Locate the cell with the specified text and output its [X, Y] center coordinate. 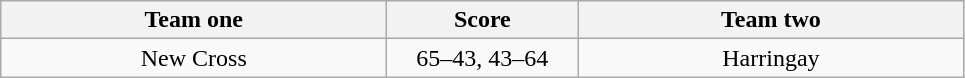
Harringay [771, 58]
Team one [194, 20]
Team two [771, 20]
Score [482, 20]
65–43, 43–64 [482, 58]
New Cross [194, 58]
